Determine the (x, y) coordinate at the center of the cell enclosing the given text.  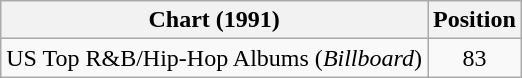
US Top R&B/Hip-Hop Albums (Billboard) (214, 58)
83 (475, 58)
Position (475, 20)
Chart (1991) (214, 20)
